Determine the [x, y] coordinate at the center of the cell enclosing the given text.  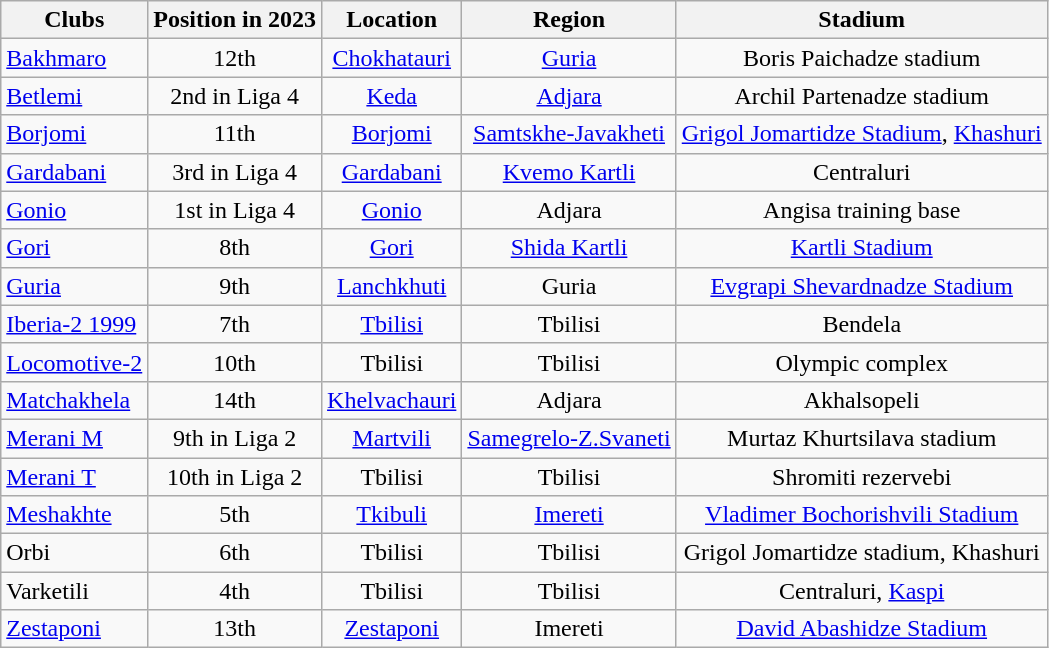
Position in 2023 [235, 20]
14th [235, 400]
7th [235, 324]
Akhalsopeli [862, 400]
Orbi [74, 553]
9th [235, 286]
Chokhatauri [392, 58]
Locomotive-2 [74, 362]
13th [235, 629]
Centraluri, Kaspi [862, 591]
Boris Paichadze stadium [862, 58]
Shromiti rezervebi [862, 477]
Merani M [74, 438]
5th [235, 515]
Lanchkhuti [392, 286]
1st in Liga 4 [235, 210]
4th [235, 591]
Bakhmaro [74, 58]
8th [235, 248]
Olympic complex [862, 362]
Meshakhte [74, 515]
David Abashidze Stadium [862, 629]
11th [235, 134]
Martvili [392, 438]
Grigol Jomartidze stadium, Khashuri [862, 553]
Varketili [74, 591]
Samegrelo-Z.Svaneti [569, 438]
Matchakhela [74, 400]
Grigol Jomartidze Stadium, Khashuri [862, 134]
Tkibuli [392, 515]
Angisa training base [862, 210]
3rd in Liga 4 [235, 172]
Shida Kartli [569, 248]
Keda [392, 96]
6th [235, 553]
Centraluri [862, 172]
9th in Liga 2 [235, 438]
Merani T [74, 477]
Location [392, 20]
Betlemi [74, 96]
Archil Partenadze stadium [862, 96]
2nd in Liga 4 [235, 96]
Region [569, 20]
10th [235, 362]
Bendela [862, 324]
Evgrapi Shevardnadze Stadium [862, 286]
Stadium [862, 20]
Kvemo Kartli [569, 172]
Khelvachauri [392, 400]
Clubs [74, 20]
Samtskhe-Javakheti [569, 134]
Vladimer Bochorishvili Stadium [862, 515]
10th in Liga 2 [235, 477]
Kartli Stadium [862, 248]
12th [235, 58]
Iberia-2 1999 [74, 324]
Murtaz Khurtsilava stadium [862, 438]
